Detect which cell encompasses the target text, then output its (x, y) center coordinate. 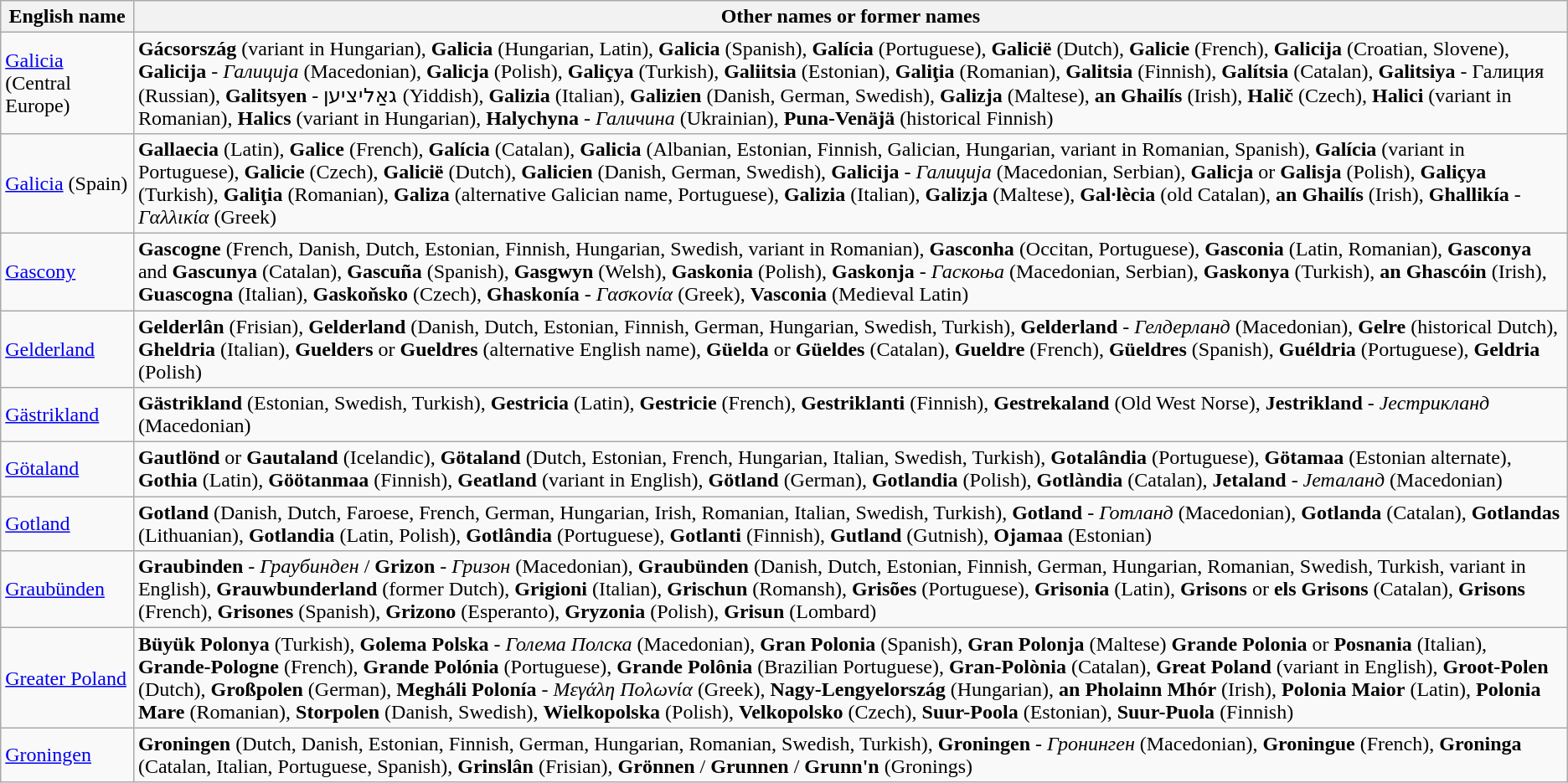
Götaland (67, 469)
Galicia (Central Europe) (67, 84)
Groningen (67, 755)
Graubünden (67, 590)
Galicia (Spain) (67, 183)
Gotland (67, 524)
Other names or former names (850, 17)
English name (67, 17)
Gästrikland (67, 415)
Gascony (67, 271)
Greater Poland (67, 678)
Gelderland (67, 348)
